From the cell containing the given text, extract its center point as [x, y] coordinate. 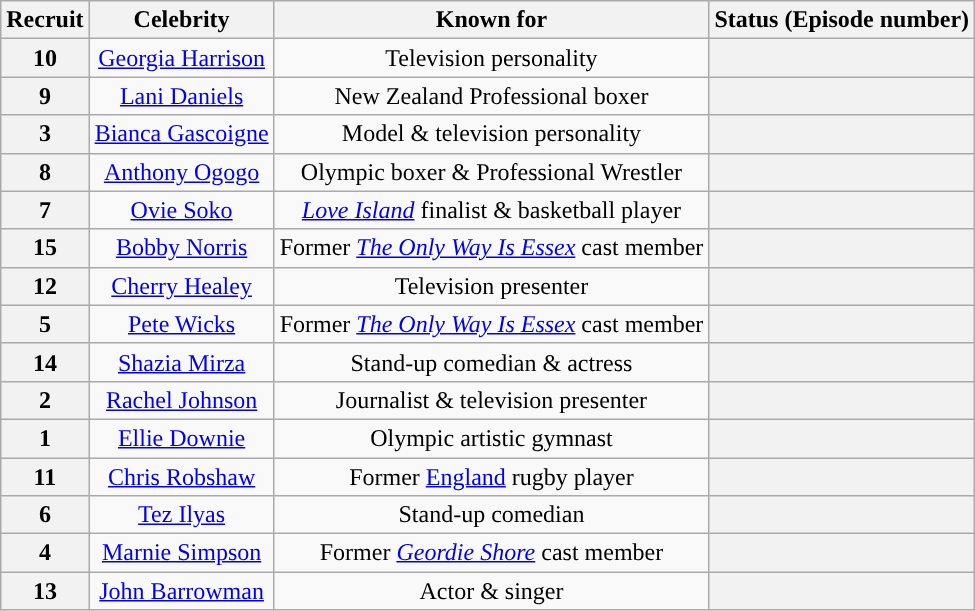
14 [45, 362]
2 [45, 400]
Former Geordie Shore cast member [492, 553]
Cherry Healey [182, 286]
Stand-up comedian [492, 515]
Marnie Simpson [182, 553]
Tez Ilyas [182, 515]
Celebrity [182, 20]
Anthony Ogogo [182, 172]
6 [45, 515]
Georgia Harrison [182, 58]
Olympic artistic gymnast [492, 438]
Pete Wicks [182, 324]
12 [45, 286]
Model & television personality [492, 134]
11 [45, 477]
7 [45, 210]
Status (Episode number) [842, 20]
Former England rugby player [492, 477]
5 [45, 324]
Bianca Gascoigne [182, 134]
Actor & singer [492, 591]
Bobby Norris [182, 248]
Lani Daniels [182, 96]
Television presenter [492, 286]
Rachel Johnson [182, 400]
15 [45, 248]
John Barrowman [182, 591]
Stand-up comedian & actress [492, 362]
13 [45, 591]
Ellie Downie [182, 438]
4 [45, 553]
Known for [492, 20]
1 [45, 438]
9 [45, 96]
Ovie Soko [182, 210]
Recruit [45, 20]
3 [45, 134]
10 [45, 58]
8 [45, 172]
New Zealand Professional boxer [492, 96]
Television personality [492, 58]
Olympic boxer & Professional Wrestler [492, 172]
Journalist & television presenter [492, 400]
Love Island finalist & basketball player [492, 210]
Chris Robshaw [182, 477]
Shazia Mirza [182, 362]
